Return (X, Y) of the center of cell containing provided text 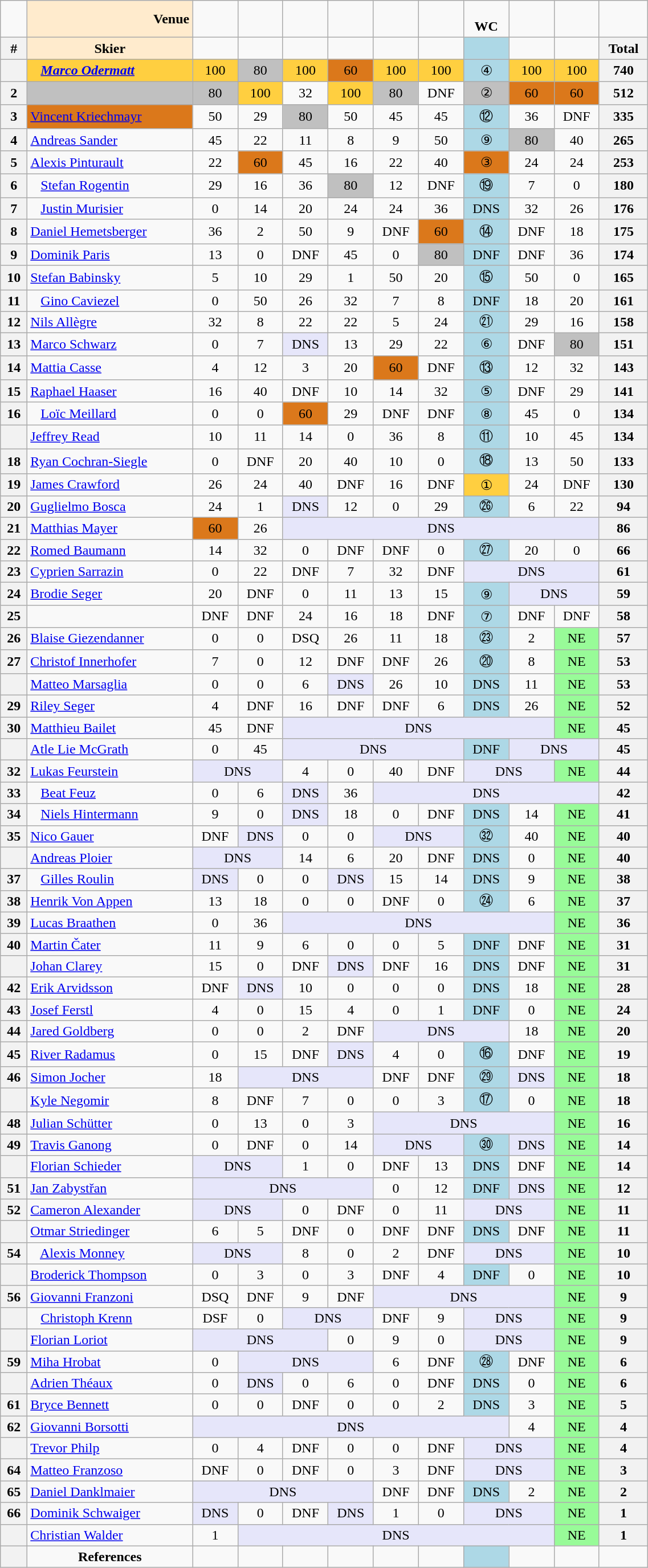
512 (623, 93)
Ryan Cochran-Siegle (110, 461)
㉚ (486, 1145)
Lucas Braathen (110, 923)
35 (14, 836)
Venue (110, 19)
86 (623, 529)
⑳ (486, 662)
Gino Caviezel (110, 300)
Erik Arvidsson (110, 988)
133 (623, 461)
# (14, 48)
Romed Baumann (110, 550)
Otmar Striedinger (110, 1231)
⑪ (486, 437)
Matthias Mayer (110, 529)
46 (14, 1077)
Loïc Meillard (110, 414)
335 (623, 116)
Marco Schwarz (110, 345)
Marco Odermatt (110, 71)
WC (486, 19)
Adrien Théaux (110, 1383)
㉓ (486, 638)
Julian Schütter (110, 1123)
Andreas Sander (110, 140)
51 (14, 1188)
Miha Hrobat (110, 1362)
Simon Jocher (110, 1077)
34 (14, 814)
DSF (215, 1318)
56 (14, 1296)
Florian Loriot (110, 1340)
Gilles Roulin (110, 879)
② (486, 93)
Vincent Kriechmayr (110, 116)
253 (623, 162)
Daniel Hemetsberger (110, 231)
130 (623, 485)
⑦ (486, 616)
28 (623, 988)
43 (14, 1010)
⑱ (486, 461)
Andreas Ploier (110, 858)
Daniel Danklmaier (110, 1492)
Blaise Giezendanner (110, 638)
④ (486, 71)
Total (623, 48)
⑯ (486, 1055)
Guglielmo Bosca (110, 507)
30 (14, 728)
James Crawford (110, 485)
Jan Zabystřan (110, 1188)
740 (623, 71)
Brodie Seger (110, 594)
Justin Murisier (110, 208)
Niels Hintermann (110, 814)
141 (623, 391)
Broderick Thompson (110, 1275)
Dominik Paris (110, 255)
48 (14, 1123)
Trevor Philp (110, 1448)
⑬ (486, 368)
49 (14, 1145)
Matteo Marsaglia (110, 685)
Dominik Schwaiger (110, 1513)
39 (14, 923)
27 (14, 662)
Cyprien Sarrazin (110, 572)
㉗ (486, 550)
Giovanni Franzoni (110, 1296)
⑲ (486, 186)
㉖ (486, 507)
175 (623, 231)
Skier (110, 48)
Lukas Feurstein (110, 771)
94 (623, 507)
Jeffrey Read (110, 437)
57 (623, 638)
⑮ (486, 278)
⑥ (486, 345)
33 (14, 793)
54 (14, 1253)
Matteo Franzoso (110, 1470)
Alexis Monney (110, 1253)
25 (14, 616)
23 (14, 572)
⑧ (486, 414)
Raphael Haaser (110, 391)
151 (623, 345)
Riley Seger (110, 706)
174 (623, 255)
Atle Lie McGrath (110, 750)
143 (623, 368)
Stefan Babinsky (110, 278)
Martin Čater (110, 944)
176 (623, 208)
Nico Gauer (110, 836)
③ (486, 162)
⑭ (486, 231)
Kyle Negomir (110, 1100)
Mattia Casse (110, 368)
Beat Feuz (110, 793)
Bryce Bennett (110, 1405)
65 (14, 1492)
㉙ (486, 1077)
Christof Innerhofer (110, 662)
Stefan Rogentin (110, 186)
㉘ (486, 1362)
165 (623, 278)
⑰ (486, 1100)
Henrik Von Appen (110, 901)
References (110, 1557)
Florian Schieder (110, 1166)
21 (14, 529)
Christoph Krenn (110, 1318)
Jared Goldberg (110, 1031)
Alexis Pinturault (110, 162)
㉔ (486, 901)
265 (623, 140)
Matthieu Bailet (110, 728)
62 (14, 1427)
158 (623, 322)
River Radamus (110, 1055)
㉑ (486, 322)
Cameron Alexander (110, 1210)
180 (623, 186)
Travis Ganong (110, 1145)
① (486, 485)
Nils Allègre (110, 322)
㉜ (486, 836)
⑫ (486, 116)
64 (14, 1470)
41 (623, 814)
161 (623, 300)
Josef Ferstl (110, 1010)
58 (623, 616)
Johan Clarey (110, 966)
Giovanni Borsotti (110, 1427)
⑤ (486, 391)
Christian Walder (110, 1535)
